From the cell containing the given text, extract its center point as (x, y) coordinate. 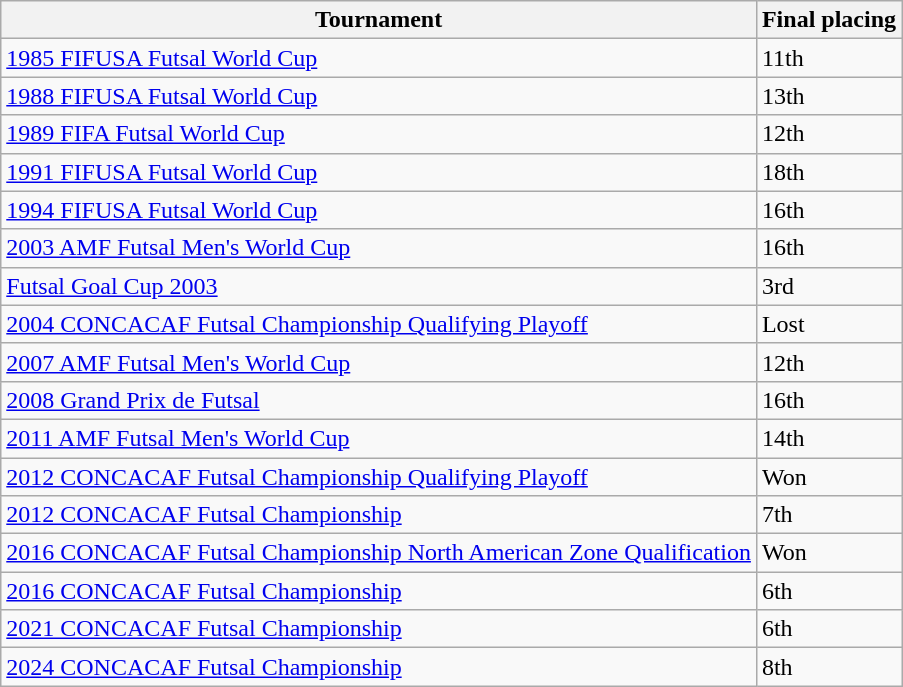
13th (828, 96)
1989 FIFA Futsal World Cup (379, 134)
2012 CONCACAF Futsal Championship (379, 515)
1994 FIFUSA Futsal World Cup (379, 210)
1988 FIFUSA Futsal World Cup (379, 96)
2016 CONCACAF Futsal Championship North American Zone Qualification (379, 553)
Final placing (828, 20)
8th (828, 667)
2008 Grand Prix de Futsal (379, 400)
2007 AMF Futsal Men's World Cup (379, 362)
2021 CONCACAF Futsal Championship (379, 629)
2011 AMF Futsal Men's World Cup (379, 438)
18th (828, 172)
Lost (828, 324)
Tournament (379, 20)
7th (828, 515)
14th (828, 438)
Futsal Goal Cup 2003 (379, 286)
2024 CONCACAF Futsal Championship (379, 667)
3rd (828, 286)
1991 FIFUSA Futsal World Cup (379, 172)
2012 CONCACAF Futsal Championship Qualifying Playoff (379, 477)
1985 FIFUSA Futsal World Cup (379, 58)
2003 AMF Futsal Men's World Cup (379, 248)
2016 CONCACAF Futsal Championship (379, 591)
11th (828, 58)
2004 CONCACAF Futsal Championship Qualifying Playoff (379, 324)
